Extract the [X, Y] coordinate from the center of the cell holding the provided text.  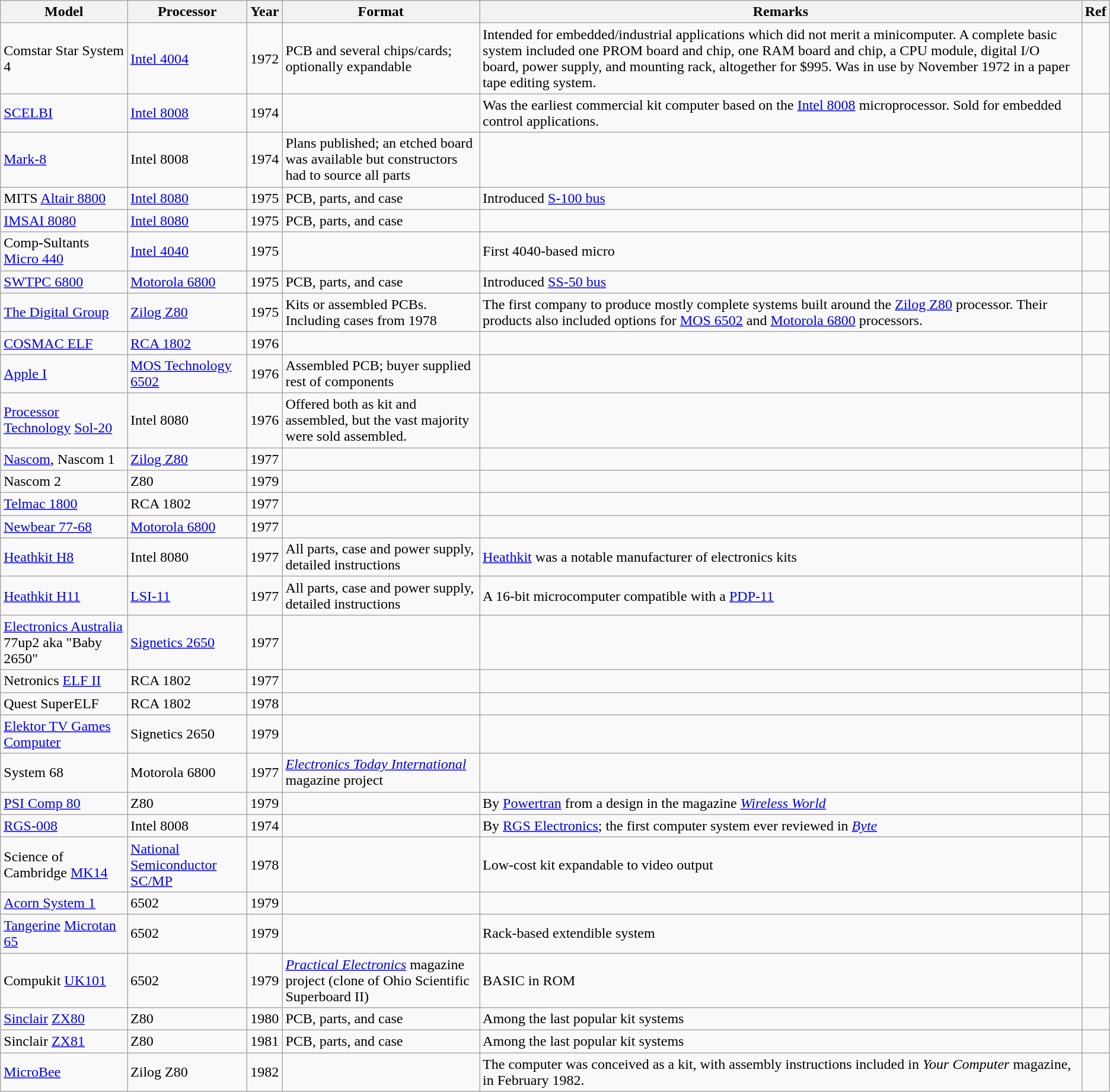
PCB and several chips/cards; optionally expandable [381, 58]
Electronics Today International magazine project [381, 772]
Quest SuperELF [64, 703]
Compukit UK101 [64, 980]
MOS Technology 6502 [187, 374]
MITS Altair 8800 [64, 198]
Practical Electronics magazine project (clone of Ohio Scientific Superboard II) [381, 980]
Heathkit H11 [64, 596]
Plans published; an etched board was available but constructors had to source all parts [381, 160]
A 16-bit microcomputer compatible with a PDP-11 [781, 596]
SWTPC 6800 [64, 282]
PSI Comp 80 [64, 803]
Sinclair ZX81 [64, 1042]
Telmac 1800 [64, 504]
LSI-11 [187, 596]
IMSAI 8080 [64, 221]
Processor [187, 12]
Introduced S-100 bus [781, 198]
Ref [1096, 12]
Nascom, Nascom 1 [64, 459]
Assembled PCB; buyer supplied rest of components [381, 374]
MicroBee [64, 1072]
Nascom 2 [64, 482]
Low-cost kit expandable to video output [781, 864]
Tangerine Microtan 65 [64, 934]
Netronics ELF II [64, 681]
1980 [264, 1019]
By RGS Electronics; the first computer system ever reviewed in Byte [781, 826]
Science of Cambridge MK14 [64, 864]
1982 [264, 1072]
Apple I [64, 374]
Intel 4004 [187, 58]
Remarks [781, 12]
Offered both as kit and assembled, but the vast majority were sold assembled. [381, 420]
Processor Technology Sol-20 [64, 420]
Comp-Sultants Micro 440 [64, 251]
Rack-based extendible system [781, 934]
Year [264, 12]
National Semiconductor SC/MP [187, 864]
Format [381, 12]
Newbear 77-68 [64, 527]
Was the earliest commercial kit computer based on the Intel 8008 microprocessor. Sold for embedded control applications. [781, 113]
By Powertran from a design in the magazine Wireless World [781, 803]
The computer was conceived as a kit, with assembly instructions included in Your Computer magazine, in February 1982. [781, 1072]
Acorn System 1 [64, 903]
System 68 [64, 772]
RGS-008 [64, 826]
Heathkit H8 [64, 558]
SCELBI [64, 113]
Comstar Star System 4 [64, 58]
Sinclair ZX80 [64, 1019]
Introduced SS-50 bus [781, 282]
Mark-8 [64, 160]
1972 [264, 58]
The Digital Group [64, 312]
Electronics Australia 77up2 aka "Baby 2650" [64, 642]
1981 [264, 1042]
Elektor TV Games Computer [64, 734]
Kits or assembled PCBs. Including cases from 1978 [381, 312]
BASIC in ROM [781, 980]
Intel 4040 [187, 251]
First 4040-based micro [781, 251]
Model [64, 12]
Heathkit was a notable manufacturer of electronics kits [781, 558]
COSMAC ELF [64, 343]
